For the text-containing cell, return its midpoint in (x, y) coordinate format. 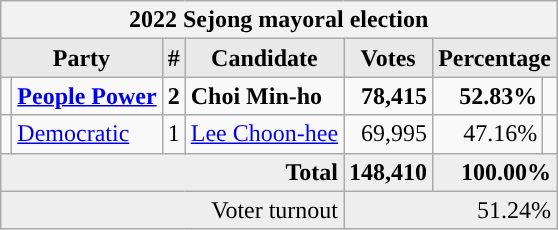
51.24% (450, 210)
Party (82, 58)
People Power (87, 96)
2 (174, 96)
69,995 (388, 134)
Percentage (495, 58)
148,410 (388, 172)
Votes (388, 58)
47.16% (488, 134)
52.83% (488, 96)
78,415 (388, 96)
Choi Min-ho (264, 96)
2022 Sejong mayoral election (279, 20)
100.00% (495, 172)
1 (174, 134)
Total (172, 172)
# (174, 58)
Democratic (87, 134)
Lee Choon-hee (264, 134)
Candidate (264, 58)
Voter turnout (172, 210)
